Pinpoint the cell where the given text exists, returning its (x, y) midpoint coordinate. 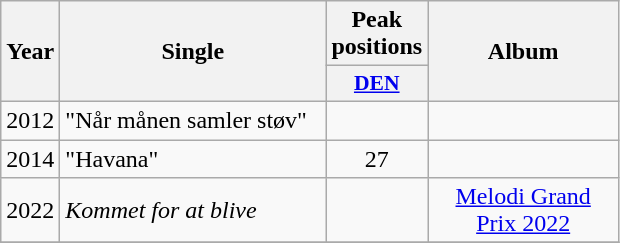
2012 (30, 120)
Melodi Grand Prix 2022 (524, 210)
Album (524, 52)
Single (193, 52)
27 (377, 159)
DEN (377, 84)
Kommet for at blive (193, 210)
2014 (30, 159)
"Havana" (193, 159)
2022 (30, 210)
Year (30, 52)
"Når månen samler støv" (193, 120)
Peak positions (377, 34)
